Locate the cell with the specified text and output its (X, Y) center coordinate. 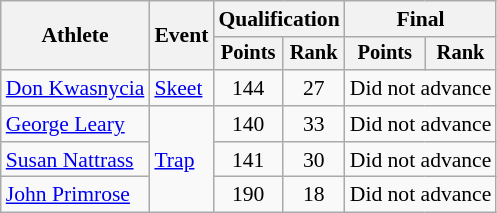
Trap (181, 160)
George Leary (76, 124)
Athlete (76, 36)
Final (421, 19)
Don Kwasnycia (76, 88)
190 (248, 195)
Qualification (278, 19)
141 (248, 160)
Susan Nattrass (76, 160)
Event (181, 36)
Skeet (181, 88)
144 (248, 88)
27 (314, 88)
140 (248, 124)
John Primrose (76, 195)
18 (314, 195)
30 (314, 160)
33 (314, 124)
